Search for the cell housing the specified text and yield its [X, Y] center coordinate. 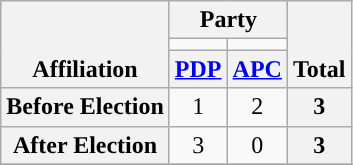
Before Election [86, 107]
0 [257, 145]
Party [228, 20]
APC [257, 69]
Affiliation [86, 44]
1 [198, 107]
After Election [86, 145]
Total [319, 44]
PDP [198, 69]
2 [257, 107]
